Capture the cell that displays the provided text and extract its (x, y) central coordinate. 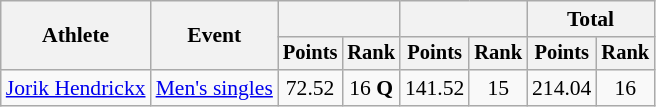
Jorik Hendrickx (76, 88)
Event (214, 36)
214.04 (562, 88)
16 (625, 88)
72.52 (310, 88)
Men's singles (214, 88)
Total (590, 19)
Athlete (76, 36)
16 Q (371, 88)
141.52 (434, 88)
15 (498, 88)
